From the cell containing the given text, extract its center point as (X, Y) coordinate. 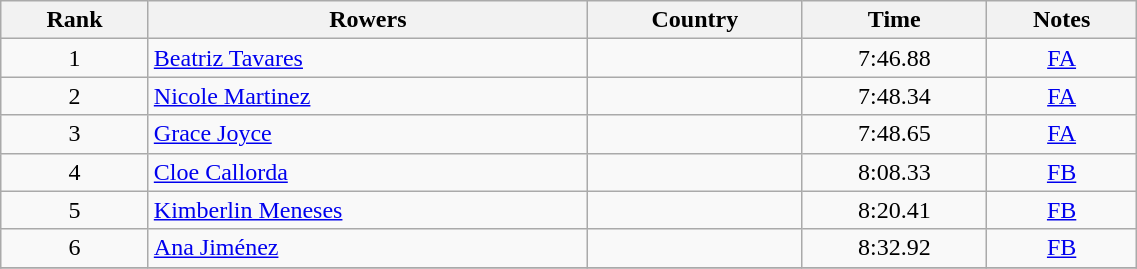
Rowers (368, 20)
7:48.65 (894, 134)
Kimberlin Meneses (368, 210)
Time (894, 20)
2 (75, 96)
8:08.33 (894, 172)
Country (694, 20)
7:48.34 (894, 96)
6 (75, 248)
3 (75, 134)
Grace Joyce (368, 134)
Rank (75, 20)
8:32.92 (894, 248)
5 (75, 210)
7:46.88 (894, 58)
1 (75, 58)
4 (75, 172)
Beatriz Tavares (368, 58)
Notes (1061, 20)
Cloe Callorda (368, 172)
Ana Jiménez (368, 248)
Nicole Martinez (368, 96)
8:20.41 (894, 210)
